For the text-containing cell, return its midpoint in (X, Y) coordinate format. 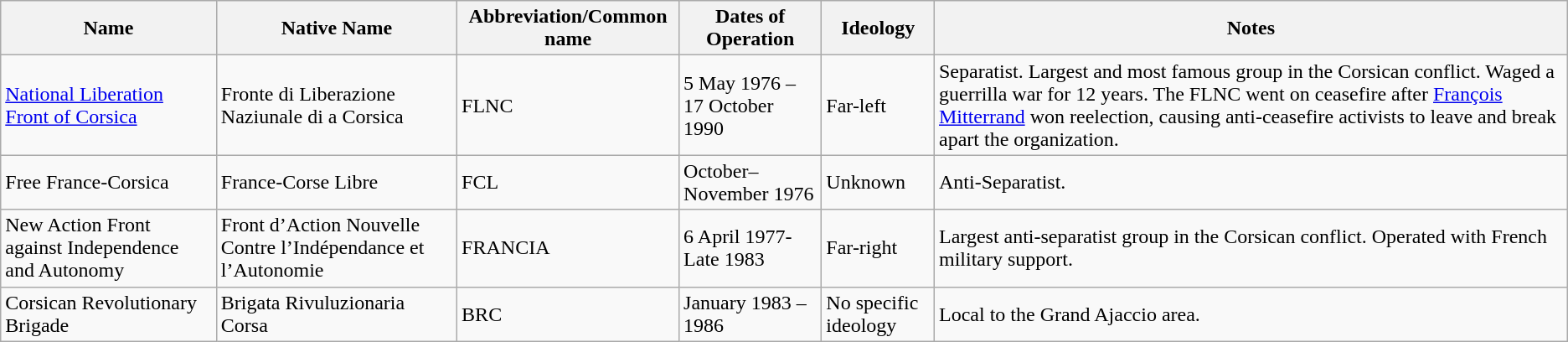
Native Name (337, 28)
Far-right (878, 248)
France-Corse Libre (337, 183)
October–November 1976 (750, 183)
Free France-Corsica (109, 183)
Largest anti-separatist group in the Corsican conflict. Operated with French military support. (1251, 248)
January 1983 – 1986 (750, 313)
Far-left (878, 106)
Dates of Operation (750, 28)
FLNC (568, 106)
Notes (1251, 28)
6 April 1977-Late 1983 (750, 248)
Name (109, 28)
FCL (568, 183)
Fronte di Liberazione Naziunale di a Corsica (337, 106)
5 May 1976 – 17 October 1990 (750, 106)
Local to the Grand Ajaccio area. (1251, 313)
Abbreviation/Common name (568, 28)
Unknown (878, 183)
FRANCIA (568, 248)
BRC (568, 313)
New Action Front against Independence and Autonomy (109, 248)
National Liberation Front of Corsica (109, 106)
Front d’Action Nouvelle Contre l’Indépendance et l’Autonomie (337, 248)
Anti-Separatist. (1251, 183)
No specific ideology (878, 313)
Brigata Rivuluzionaria Corsa (337, 313)
Ideology (878, 28)
Corsican Revolutionary Brigade (109, 313)
